Identify which cell holds the provided text, then report its (x, y) central coordinate. 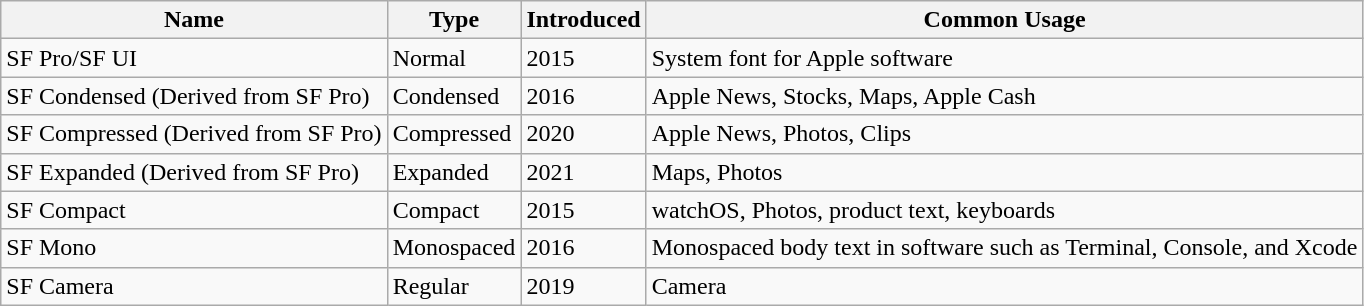
watchOS, Photos, product text, keyboards (1004, 210)
Apple News, Stocks, Maps, Apple Cash (1004, 96)
SF Expanded (Derived from SF Pro) (194, 172)
Expanded (454, 172)
Type (454, 20)
SF Mono (194, 248)
Regular (454, 286)
Name (194, 20)
Maps, Photos (1004, 172)
SF Compact (194, 210)
Compressed (454, 134)
Apple News, Photos, Clips (1004, 134)
Compact (454, 210)
2019 (584, 286)
System font for Apple software (1004, 58)
Normal (454, 58)
SF Camera (194, 286)
SF Pro/SF UI (194, 58)
2020 (584, 134)
SF Condensed (Derived from SF Pro) (194, 96)
Camera (1004, 286)
Monospaced (454, 248)
SF Compressed (Derived from SF Pro) (194, 134)
Monospaced body text in software such as Terminal, Console, and Xcode (1004, 248)
2021 (584, 172)
Common Usage (1004, 20)
Introduced (584, 20)
Condensed (454, 96)
